Find where the given text appears and provide that cell's center as [x, y] coordinate. 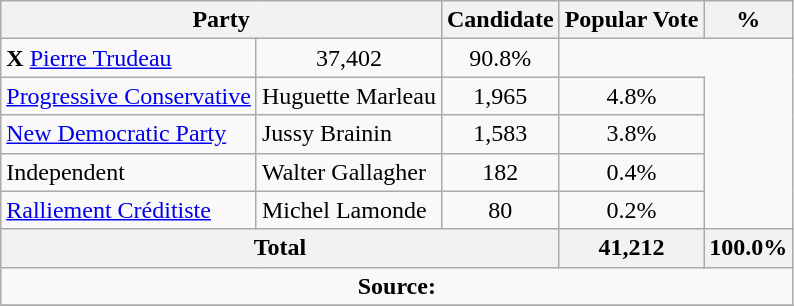
37,402 [348, 58]
Total [280, 248]
41,212 [632, 248]
1,583 [500, 134]
4.8% [632, 96]
Huguette Marleau [348, 96]
1,965 [500, 96]
Independent [129, 172]
Jussy Brainin [348, 134]
% [748, 20]
X Pierre Trudeau [129, 58]
Ralliement Créditiste [129, 210]
0.2% [632, 210]
80 [500, 210]
Walter Gallagher [348, 172]
90.8% [500, 58]
100.0% [748, 248]
Popular Vote [632, 20]
Michel Lamonde [348, 210]
3.8% [632, 134]
182 [500, 172]
Party [222, 20]
Source: [397, 286]
Candidate [500, 20]
New Democratic Party [129, 134]
0.4% [632, 172]
Progressive Conservative [129, 96]
